Pinpoint the cell where the given text exists, returning its (X, Y) midpoint coordinate. 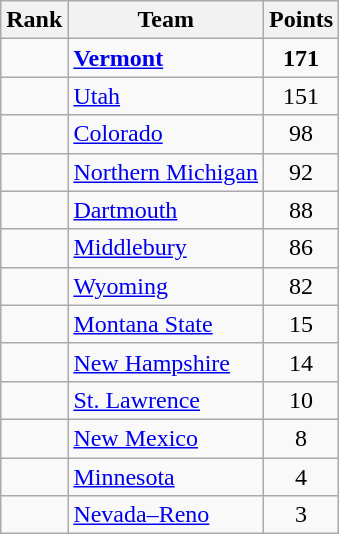
New Hampshire (166, 362)
151 (302, 96)
10 (302, 400)
88 (302, 210)
3 (302, 515)
82 (302, 286)
Vermont (166, 58)
98 (302, 134)
8 (302, 438)
Colorado (166, 134)
Nevada–Reno (166, 515)
15 (302, 324)
Rank (34, 20)
St. Lawrence (166, 400)
New Mexico (166, 438)
Minnesota (166, 477)
86 (302, 248)
Points (302, 20)
92 (302, 172)
171 (302, 58)
Utah (166, 96)
Northern Michigan (166, 172)
Team (166, 20)
Dartmouth (166, 210)
Montana State (166, 324)
Middlebury (166, 248)
4 (302, 477)
Wyoming (166, 286)
14 (302, 362)
